Return the (X, Y) coordinate for the center point of the cell that contains the specified text.  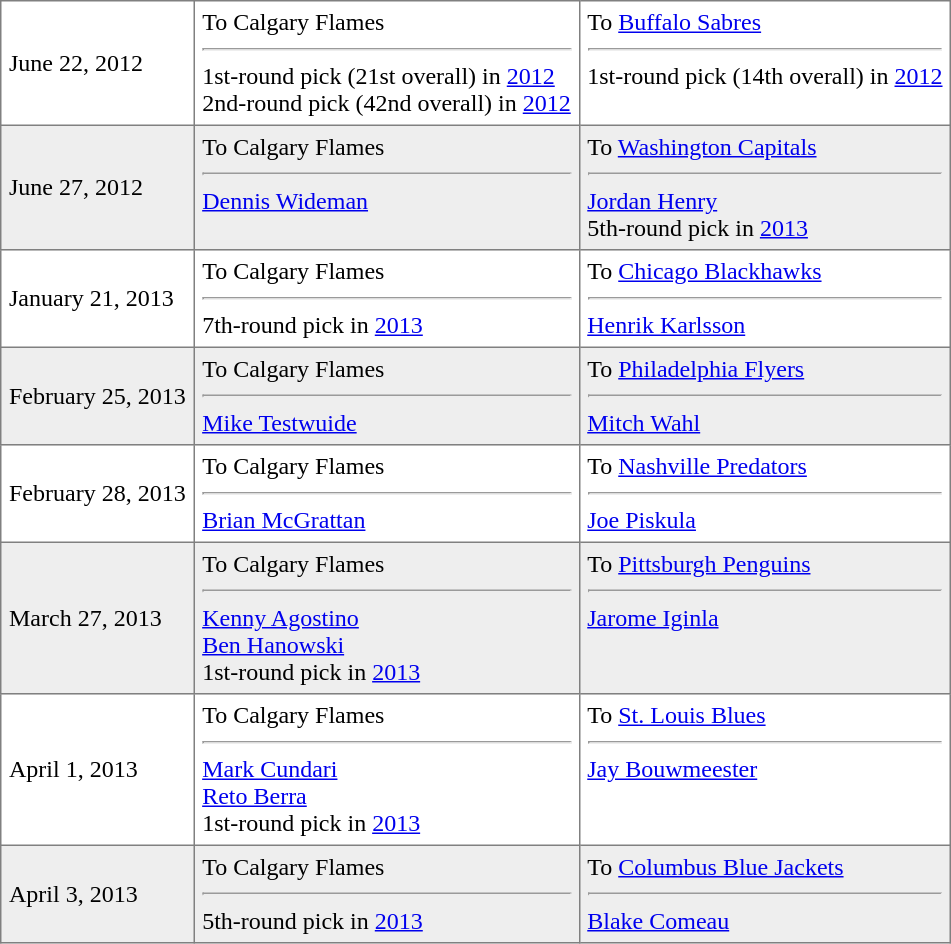
To Nashville PredatorsJoe Piskula (765, 494)
April 3, 2013 (98, 894)
To Calgary Flames Mike Testwuide (386, 396)
January 21, 2013 (98, 299)
February 25, 2013 (98, 396)
To Calgary Flames5th-round pick in 2013 (386, 894)
February 28, 2013 (98, 494)
To Calgary FlamesMark CundariReto Berra1st-round pick in 2013 (386, 770)
June 22, 2012 (98, 63)
To Calgary FlamesBrian McGrattan (386, 494)
June 27, 2012 (98, 187)
To Washington CapitalsJordan Henry5th-round pick in 2013 (765, 187)
April 1, 2013 (98, 770)
To Calgary FlamesKenny AgostinoBen Hanowski1st-round pick in 2013 (386, 618)
March 27, 2013 (98, 618)
To Pittsburgh PenguinsJarome Iginla (765, 618)
To Philadelphia FlyersMitch Wahl (765, 396)
To Calgary Flames Dennis Wideman (386, 187)
To Chicago Blackhawks Henrik Karlsson (765, 299)
To Calgary Flames 7th-round pick in 2013 (386, 299)
To Columbus Blue JacketsBlake Comeau (765, 894)
To Buffalo Sabres 1st-round pick (14th overall) in 2012 (765, 63)
To St. Louis BluesJay Bouwmeester (765, 770)
To Calgary Flames 1st-round pick (21st overall) in 20122nd-round pick (42nd overall) in 2012 (386, 63)
